Capture the cell that displays the provided text and extract its [X, Y] central coordinate. 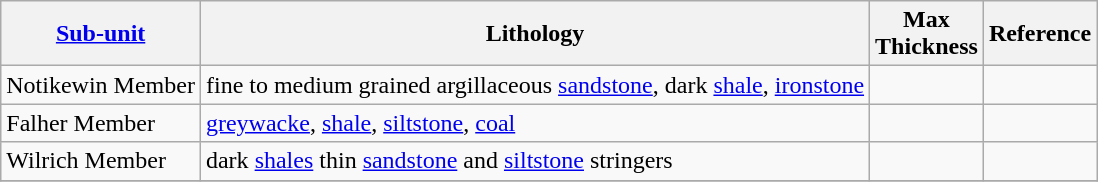
Lithology [534, 34]
Notikewin Member [101, 85]
Sub-unit [101, 34]
dark shales thin sandstone and siltstone stringers [534, 161]
MaxThickness [927, 34]
Falher Member [101, 123]
Wilrich Member [101, 161]
fine to medium grained argillaceous sandstone, dark shale, ironstone [534, 85]
greywacke, shale, siltstone, coal [534, 123]
Reference [1040, 34]
